Extract the [X, Y] coordinate from the center of the cell holding the provided text.  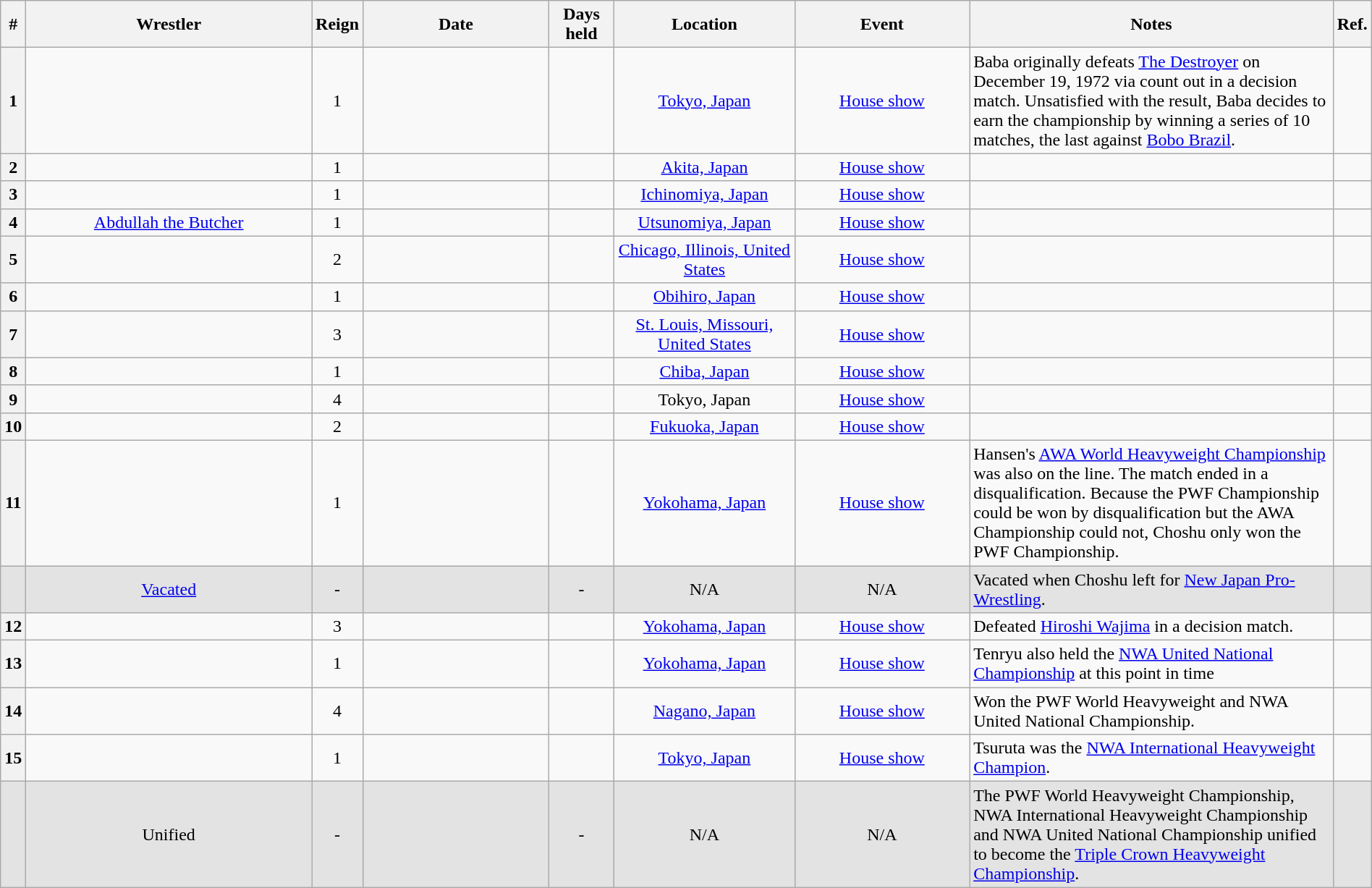
Utsunomiya, Japan [705, 222]
St. Louis, Missouri, United States [705, 334]
7 [13, 334]
# [13, 25]
10 [13, 426]
Notes [1151, 25]
Vacated when Choshu left for New Japan Pro-Wrestling. [1151, 589]
Reign [337, 25]
Tenryu also held the NWA United National Championship at this point in time [1151, 664]
5 [13, 259]
Fukuoka, Japan [705, 426]
Ichinomiya, Japan [705, 195]
Unified [169, 834]
Wrestler [169, 25]
Chicago, Illinois, United States [705, 259]
14 [13, 711]
9 [13, 399]
Event [882, 25]
8 [13, 371]
Akita, Japan [705, 167]
13 [13, 664]
Vacated [169, 589]
Obihiro, Japan [705, 297]
15 [13, 758]
Defeated Hiroshi Wajima in a decision match. [1151, 627]
Won the PWF World Heavyweight and NWA United National Championship. [1151, 711]
Days held [582, 25]
Ref. [1352, 25]
Abdullah the Butcher [169, 222]
Date [456, 25]
11 [13, 502]
Tsuruta was the NWA International Heavyweight Champion. [1151, 758]
Nagano, Japan [705, 711]
Chiba, Japan [705, 371]
12 [13, 627]
6 [13, 297]
Location [705, 25]
